Return the [X, Y] coordinate for the center point of the cell that contains the specified text.  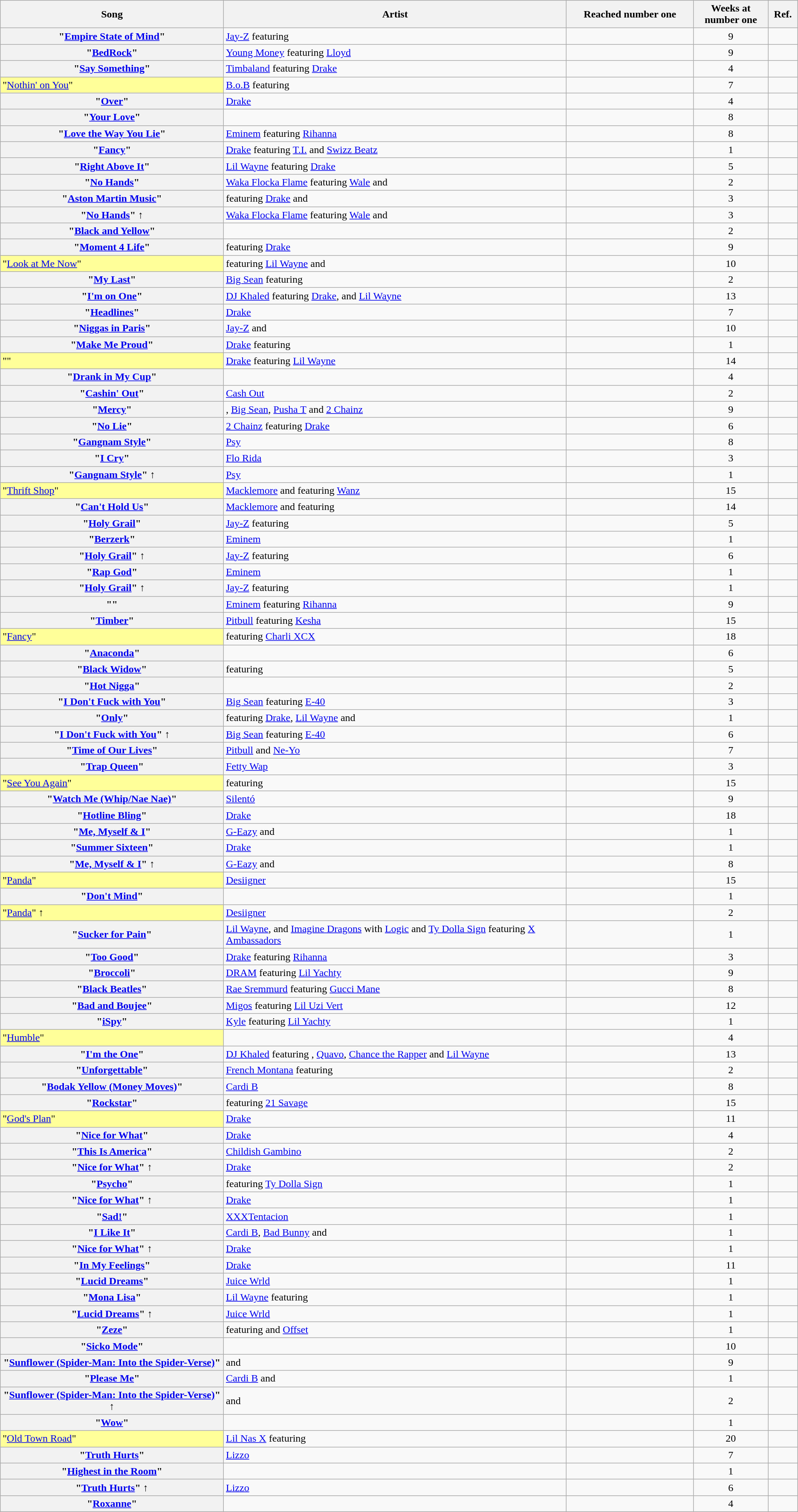
Timbaland featuring Drake [395, 69]
"Make Me Proud" [112, 345]
"Panda" [112, 880]
"Unforgettable" [112, 1070]
"Rockstar" [112, 1103]
"Roxanne" [112, 1503]
Artist [395, 14]
"Humble" [112, 1038]
"Gangnam Style" [112, 442]
"I'm the One" [112, 1054]
"I'm on One" [112, 296]
"Hotline Bling" [112, 815]
"Sunflower (Spider-Man: Into the Spider-Verse)" ↑ [112, 1400]
"Mona Lisa" [112, 1298]
Lil Wayne featuring Drake [395, 166]
"Empire State of Mind" [112, 36]
featuring and Offset [395, 1330]
"God's Plan" [112, 1119]
"Old Town Road" [112, 1439]
"This Is America" [112, 1151]
Reached number one [630, 14]
"Say Something" [112, 69]
"Over" [112, 101]
"Right Above It" [112, 166]
Lil Wayne featuring [395, 1298]
Lil Nas X featuring [395, 1439]
Big Sean featuring [395, 280]
Silentó [395, 799]
"Lucid Dreams" ↑ [112, 1314]
Jay-Z and [395, 328]
"Bodak Yellow (Money Moves)" [112, 1086]
featuring Ty Dolla Sign [395, 1184]
"Rap God" [112, 572]
"In My Feelings" [112, 1265]
Rae Sremmurd featuring Gucci Mane [395, 989]
"Moment 4 Life" [112, 247]
"Niggas in Paris" [112, 328]
"My Last" [112, 280]
"Me, Myself & I" [112, 831]
Pitbull featuring Kesha [395, 620]
"Your Love" [112, 117]
"Bad and Boujee" [112, 1005]
featuring Drake and [395, 198]
"Time of Our Lives" [112, 750]
"Panda" ↑ [112, 912]
"Cashin' Out" [112, 393]
"Psycho" [112, 1184]
"BedRock" [112, 52]
"Love the Way You Lie" [112, 133]
Drake featuring Rihanna [395, 956]
"Sucker for Pain" [112, 935]
"I Don't Fuck with You" ↑ [112, 734]
Cash Out [395, 393]
"Anaconda" [112, 653]
"Holy Grail" [112, 523]
featuring Drake [395, 247]
"Mercy" [112, 409]
"I Don't Fuck with You" [112, 701]
"Watch Me (Whip/Nae Nae)" [112, 799]
"Please Me" [112, 1379]
Cardi B [395, 1086]
"Broccoli" [112, 973]
"Black Beatles" [112, 989]
"Berzerk" [112, 539]
Song [112, 14]
Lil Wayne, and Imagine Dragons with Logic and Ty Dolla Sign featuring X Ambassadors [395, 935]
"Timber" [112, 620]
"Lucid Dreams" [112, 1281]
"No Lie" [112, 426]
Childish Gambino [395, 1151]
Drake featuring T.I. and Swizz Beatz [395, 150]
"Aston Martin Music" [112, 198]
"Truth Hurts" ↑ [112, 1487]
Pitbull and Ne-Yo [395, 750]
Fetty Wap [395, 767]
"Don't Mind" [112, 896]
Drake featuring [395, 345]
Young Money featuring Lloyd [395, 52]
featuring Charli XCX [395, 637]
Cardi B and [395, 1379]
"Too Good" [112, 956]
"Zeze" [112, 1330]
"Only" [112, 718]
featuring 21 Savage [395, 1103]
"Black and Yellow" [112, 231]
"Nice for What" [112, 1135]
"Truth Hurts" [112, 1455]
"Summer Sixteen" [112, 848]
French Montana featuring [395, 1070]
"Can't Hold Us" [112, 507]
XXXTentacion [395, 1216]
"Nothin' on You" [112, 85]
"Sad!" [112, 1216]
Weeks atnumber one [731, 14]
"Look at Me Now" [112, 264]
"Me, Myself & I" ↑ [112, 864]
B.o.B featuring [395, 85]
featuring Lil Wayne and [395, 264]
"Thrift Shop" [112, 491]
Cardi B, Bad Bunny and [395, 1232]
"Hot Nigga" [112, 685]
Migos featuring Lil Uzi Vert [395, 1005]
Ref. [783, 14]
"Headlines" [112, 312]
"Trap Queen" [112, 767]
"No Hands" ↑ [112, 214]
"Gangnam Style" ↑ [112, 475]
"No Hands" [112, 182]
"Wow" [112, 1422]
Kyle featuring Lil Yachty [395, 1022]
"iSpy" [112, 1022]
"Sicko Mode" [112, 1346]
"Drank in My Cup" [112, 377]
, Big Sean, Pusha T and 2 Chainz [395, 409]
12 [731, 1005]
DJ Khaled featuring , Quavo, Chance the Rapper and Lil Wayne [395, 1054]
DRAM featuring Lil Yachty [395, 973]
20 [731, 1439]
Macklemore and featuring Wanz [395, 491]
"I Like It" [112, 1232]
featuring Drake, Lil Wayne and [395, 718]
"Highest in the Room" [112, 1471]
"Sunflower (Spider-Man: Into the Spider-Verse)" [112, 1362]
DJ Khaled featuring Drake, and Lil Wayne [395, 296]
Macklemore and featuring [395, 507]
Flo Rida [395, 458]
Drake featuring Lil Wayne [395, 361]
"See You Again" [112, 783]
"Black Widow" [112, 669]
"I Cry" [112, 458]
2 Chainz featuring Drake [395, 426]
